From the cell containing the given text, extract its center point as (x, y) coordinate. 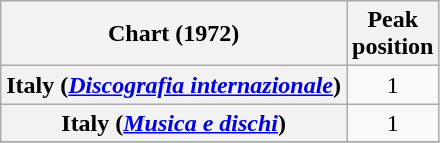
Italy (Discografia internazionale) (174, 85)
Italy (Musica e dischi) (174, 123)
Chart (1972) (174, 34)
Peakposition (392, 34)
